Return the [x, y] coordinate for the center point of the cell that contains the specified text.  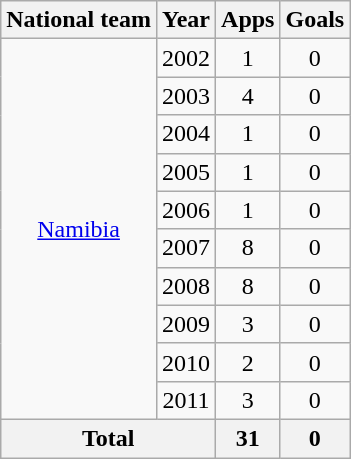
Year [186, 20]
2005 [186, 172]
2010 [186, 362]
Namibia [79, 230]
2003 [186, 96]
2 [248, 362]
2006 [186, 210]
2007 [186, 248]
2011 [186, 400]
National team [79, 20]
Apps [248, 20]
2004 [186, 134]
Total [108, 438]
2009 [186, 324]
2008 [186, 286]
2002 [186, 58]
Goals [315, 20]
31 [248, 438]
4 [248, 96]
